Capture the cell that displays the provided text and extract its [X, Y] central coordinate. 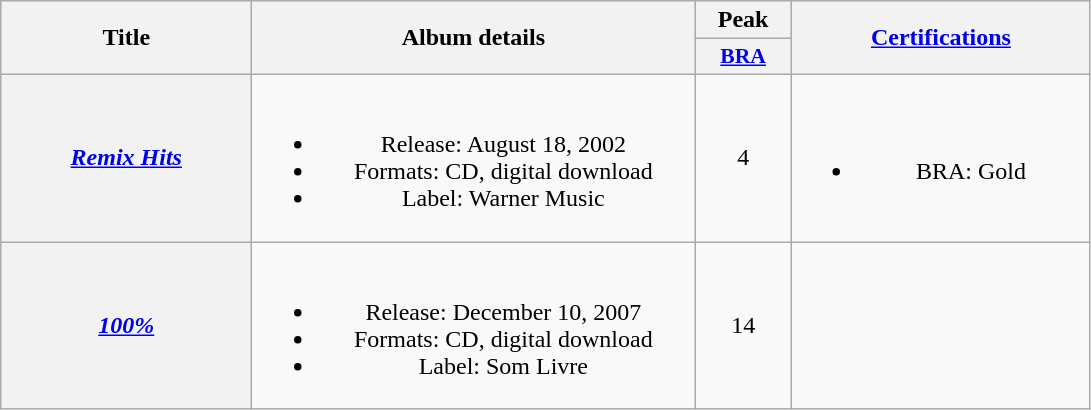
Certifications [940, 38]
14 [744, 326]
BRA [744, 57]
100% [126, 326]
Remix Hits [126, 158]
Release: December 10, 2007Formats: CD, digital downloadLabel: Som Livre [474, 326]
BRA: Gold [940, 158]
Title [126, 38]
Release: August 18, 2002Formats: CD, digital downloadLabel: Warner Music [474, 158]
Album details [474, 38]
Peak [744, 20]
4 [744, 158]
